Scan for the cell matching the given text and deliver its (X, Y) coordinate at center. 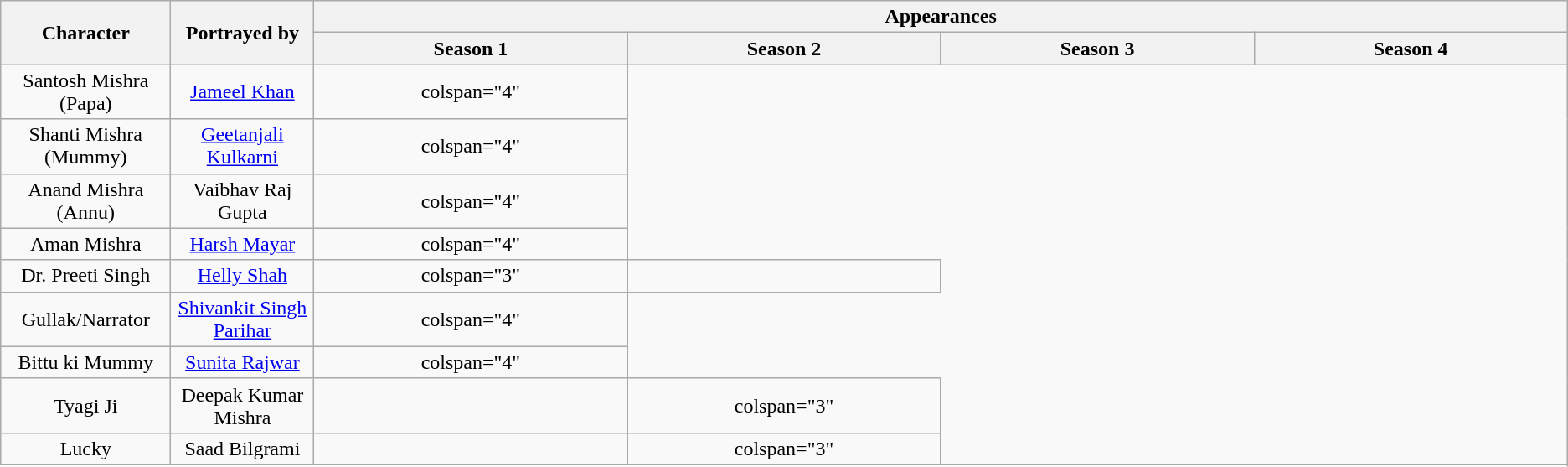
Vaibhav Raj Gupta (243, 201)
Aman Mishra (85, 244)
Deepak Kumar Mishra (243, 406)
Portrayed by (243, 33)
Lucky (85, 449)
Sunita Rajwar (243, 362)
Season 1 (471, 49)
Geetanjali Kulkarni (243, 146)
Season 4 (1411, 49)
Tyagi Ji (85, 406)
Appearances (941, 17)
Shivankit Singh Parihar (243, 319)
Harsh Mayar (243, 244)
Character (85, 33)
Dr. Preeti Singh (85, 276)
Jameel Khan (243, 92)
Gullak/Narrator (85, 319)
Anand Mishra (Annu) (85, 201)
Santosh Mishra (Papa) (85, 92)
Saad Bilgrami (243, 449)
Helly Shah (243, 276)
Season 3 (1097, 49)
Season 2 (784, 49)
Bittu ki Mummy (85, 362)
Shanti Mishra (Mummy) (85, 146)
